Provide the (X, Y) coordinate of the cell's center where the given text is located.  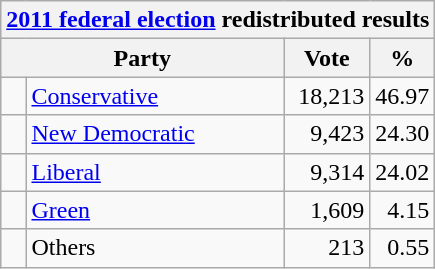
0.55 (402, 248)
Green (155, 210)
1,609 (327, 210)
24.30 (402, 134)
% (402, 58)
Party (142, 58)
Vote (327, 58)
Conservative (155, 96)
213 (327, 248)
18,213 (327, 96)
2011 federal election redistributed results (218, 20)
4.15 (402, 210)
24.02 (402, 172)
Liberal (155, 172)
9,423 (327, 134)
New Democratic (155, 134)
9,314 (327, 172)
Others (155, 248)
46.97 (402, 96)
